Capture the cell that displays the provided text and extract its [x, y] central coordinate. 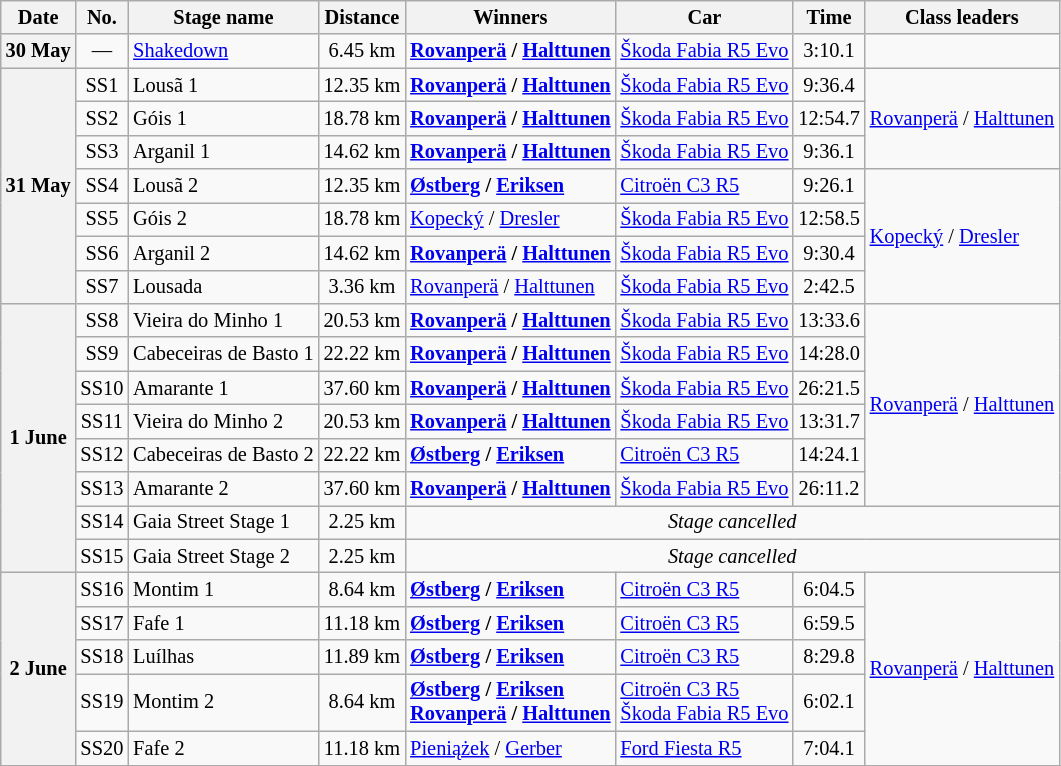
Date [38, 17]
26:11.2 [828, 489]
Distance [362, 17]
9:26.1 [828, 186]
Østberg / EriksenRovanperä / Halttunen [510, 702]
Cabeceiras de Basto 1 [223, 354]
6.45 km [362, 51]
Arganil 1 [223, 152]
2 June [38, 668]
31 May [38, 186]
— [102, 51]
Fafe 1 [223, 623]
6:02.1 [828, 702]
9:36.4 [828, 85]
SS13 [102, 489]
SS8 [102, 320]
No. [102, 17]
12:58.5 [828, 219]
SS6 [102, 253]
14:28.0 [828, 354]
Montim 1 [223, 589]
6:04.5 [828, 589]
SS18 [102, 657]
6:59.5 [828, 623]
SS12 [102, 455]
12:54.7 [828, 118]
SS16 [102, 589]
Shakedown [223, 51]
Cabeceiras de Basto 2 [223, 455]
SS9 [102, 354]
SS20 [102, 748]
Ford Fiesta R5 [704, 748]
Citroën C3 R5Škoda Fabia R5 Evo [704, 702]
SS3 [102, 152]
Lousã 2 [223, 186]
1 June [38, 438]
Winners [510, 17]
9:30.4 [828, 253]
Class leaders [962, 17]
SS1 [102, 85]
Amarante 1 [223, 388]
Pieniążek / Gerber [510, 748]
Time [828, 17]
Montim 2 [223, 702]
Góis 2 [223, 219]
Luílhas [223, 657]
Gaia Street Stage 2 [223, 556]
SS4 [102, 186]
13:33.6 [828, 320]
Vieira do Minho 2 [223, 421]
26:21.5 [828, 388]
9:36.1 [828, 152]
3.36 km [362, 287]
SS2 [102, 118]
SS19 [102, 702]
SS11 [102, 421]
3:10.1 [828, 51]
Gaia Street Stage 1 [223, 522]
Arganil 2 [223, 253]
30 May [38, 51]
Stage name [223, 17]
7:04.1 [828, 748]
14:24.1 [828, 455]
13:31.7 [828, 421]
SS5 [102, 219]
SS15 [102, 556]
Car [704, 17]
Lousã 1 [223, 85]
Góis 1 [223, 118]
SS10 [102, 388]
11.89 km [362, 657]
SS14 [102, 522]
8:29.8 [828, 657]
Lousada [223, 287]
2:42.5 [828, 287]
Fafe 2 [223, 748]
SS7 [102, 287]
SS17 [102, 623]
Vieira do Minho 1 [223, 320]
Amarante 2 [223, 489]
